Extract the (x, y) coordinate from the center of the cell holding the provided text.  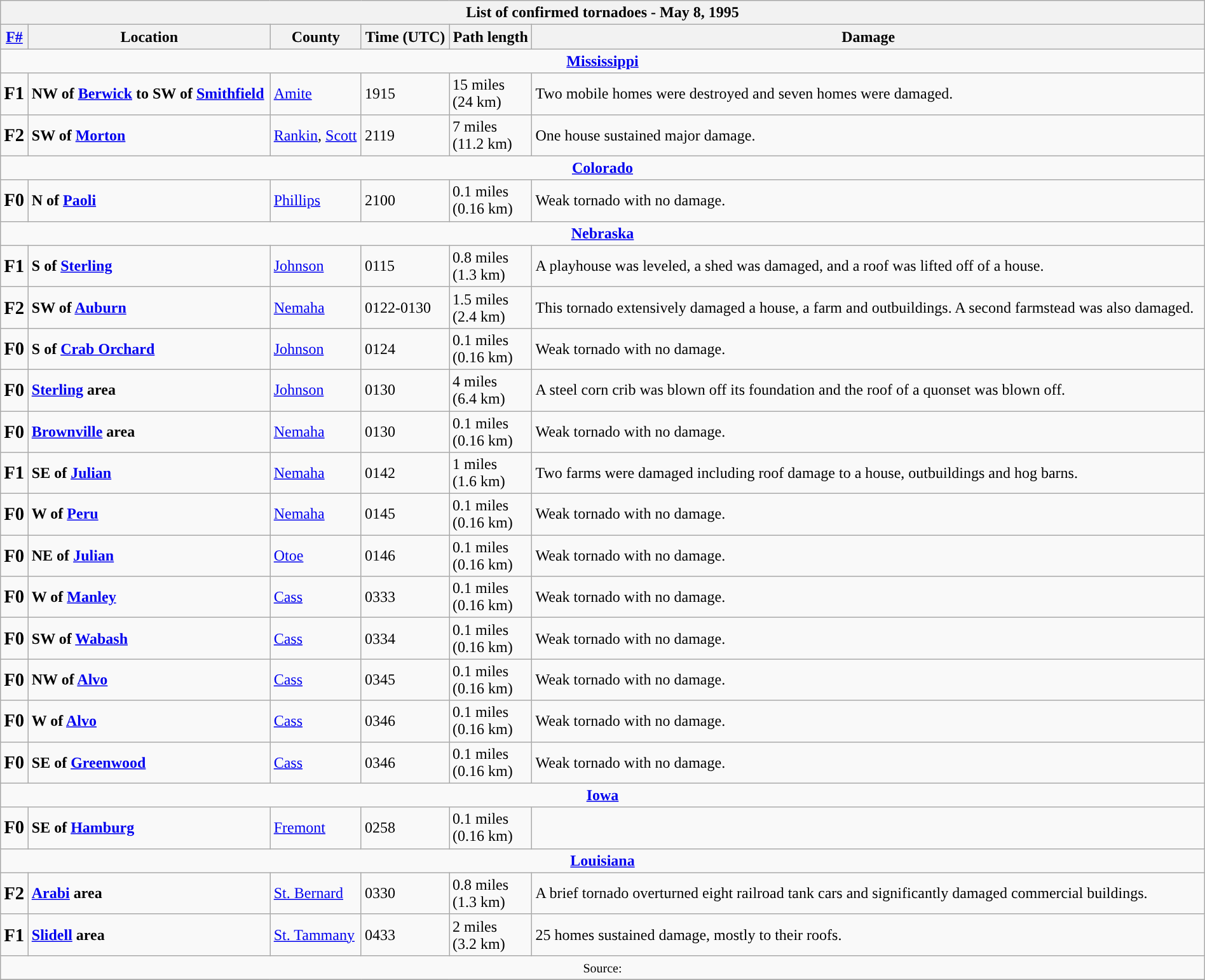
Damage (868, 37)
0433 (405, 934)
Source: (602, 967)
Sterling area (149, 390)
SW of Morton (149, 135)
Location (149, 37)
0258 (405, 827)
Iowa (602, 795)
0333 (405, 597)
SW of Auburn (149, 308)
A brief tornado overturned eight railroad tank cars and significantly damaged commercial buildings. (868, 894)
25 homes sustained damage, mostly to their roofs. (868, 934)
0115 (405, 266)
F# (15, 37)
Otoe (315, 555)
A steel corn crib was blown off its foundation and the roof of a quonset was blown off. (868, 390)
S of Sterling (149, 266)
St. Tammany (315, 934)
NE of Julian (149, 555)
0146 (405, 555)
W of Alvo (149, 721)
4 miles (6.4 km) (491, 390)
One house sustained major damage. (868, 135)
Fremont (315, 827)
Time (UTC) (405, 37)
Two farms were damaged including roof damage to a house, outbuildings and hog barns. (868, 473)
Colorado (602, 168)
7 miles (11.2 km) (491, 135)
This tornado extensively damaged a house, a farm and outbuildings. A second farmstead was also damaged. (868, 308)
Amite (315, 94)
N of Paoli (149, 201)
List of confirmed tornadoes - May 8, 1995 (602, 13)
1.5 miles (2.4 km) (491, 308)
Louisiana (602, 861)
St. Bernard (315, 894)
SE of Julian (149, 473)
1 miles (1.6 km) (491, 473)
A playhouse was leveled, a shed was damaged, and a roof was lifted off of a house. (868, 266)
Mississippi (602, 61)
2100 (405, 201)
0334 (405, 638)
0330 (405, 894)
15 miles (24 km) (491, 94)
Path length (491, 37)
SW of Wabash (149, 638)
W of Manley (149, 597)
Two mobile homes were destroyed and seven homes were damaged. (868, 94)
Brownville area (149, 431)
NW of Berwick to SW of Smithfield (149, 94)
S of Crab Orchard (149, 348)
2 miles (3.2 km) (491, 934)
0145 (405, 515)
0124 (405, 348)
SE of Hamburg (149, 827)
NW of Alvo (149, 680)
Rankin, Scott (315, 135)
SE of Greenwood (149, 763)
Slidell area (149, 934)
0122-0130 (405, 308)
W of Peru (149, 515)
Arabi area (149, 894)
Nebraska (602, 233)
1915 (405, 94)
County (315, 37)
2119 (405, 135)
Phillips (315, 201)
0345 (405, 680)
0142 (405, 473)
